Locate the cell with the specified text and output its (x, y) center coordinate. 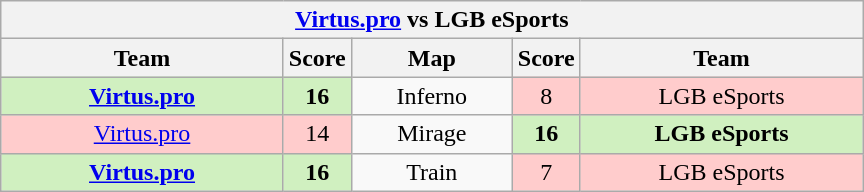
Virtus.pro vs LGB eSports (432, 20)
Inferno (432, 96)
7 (546, 172)
Mirage (432, 134)
Map (432, 58)
8 (546, 96)
14 (317, 134)
Train (432, 172)
